Determine the (X, Y) coordinate at the center of the cell enclosing the given text.  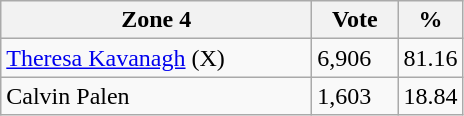
Vote (355, 20)
81.16 (430, 58)
Calvin Palen (156, 96)
Zone 4 (156, 20)
% (430, 20)
18.84 (430, 96)
1,603 (355, 96)
Theresa Kavanagh (X) (156, 58)
6,906 (355, 58)
